Determine the (X, Y) coordinate at the center of the cell enclosing the given text.  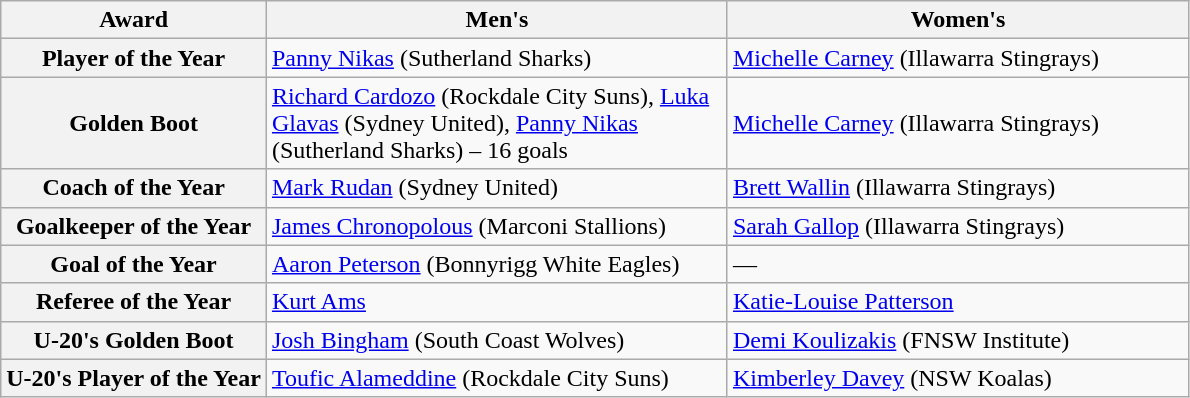
James Chronopolous (Marconi Stallions) (496, 226)
Mark Rudan (Sydney United) (496, 188)
Men's (496, 20)
Brett Wallin (Illawarra Stingrays) (958, 188)
Panny Nikas (Sutherland Sharks) (496, 58)
Sarah Gallop (Illawarra Stingrays) (958, 226)
Kurt Ams (496, 302)
Referee of the Year (134, 302)
Goal of the Year (134, 264)
Richard Cardozo (Rockdale City Suns), Luka Glavas (Sydney United), Panny Nikas (Sutherland Sharks) – 16 goals (496, 123)
Katie-Louise Patterson (958, 302)
Demi Koulizakis (FNSW Institute) (958, 340)
— (958, 264)
Player of the Year (134, 58)
Award (134, 20)
Coach of the Year (134, 188)
Goalkeeper of the Year (134, 226)
Women's (958, 20)
Golden Boot (134, 123)
Kimberley Davey (NSW Koalas) (958, 378)
Josh Bingham (South Coast Wolves) (496, 340)
U-20's Player of the Year (134, 378)
Aaron Peterson (Bonnyrigg White Eagles) (496, 264)
U-20's Golden Boot (134, 340)
Toufic Alameddine (Rockdale City Suns) (496, 378)
